Output the (X, Y) coordinate of the center of the cell containing the given text.  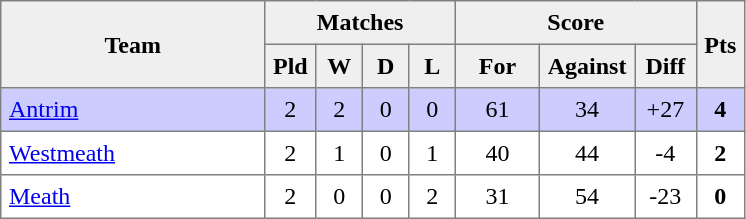
Pld (290, 66)
Score (576, 23)
34 (586, 110)
Team (133, 44)
Antrim (133, 110)
44 (586, 153)
Meath (133, 197)
54 (586, 197)
D (385, 66)
+27 (666, 110)
Matches (360, 23)
61 (497, 110)
Diff (666, 66)
Westmeath (133, 153)
For (497, 66)
Pts (720, 44)
-23 (666, 197)
Against (586, 66)
W (339, 66)
31 (497, 197)
40 (497, 153)
-4 (666, 153)
4 (720, 110)
L (432, 66)
